Provide the [X, Y] coordinate of the cell's center where the given text is located.  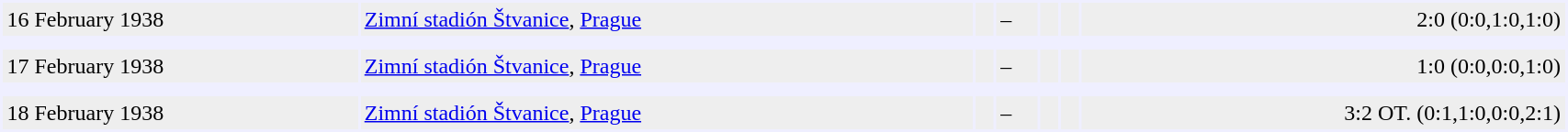
3:2 OT. (0:1,1:0,0:0,2:1) [1324, 113]
2:0 (0:0,1:0,1:0) [1324, 19]
1:0 (0:0,0:0,1:0) [1324, 66]
18 February 1938 [180, 113]
16 February 1938 [180, 19]
17 February 1938 [180, 66]
